For the text-containing cell, return its midpoint in [X, Y] coordinate format. 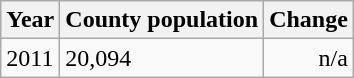
n/a [309, 58]
20,094 [162, 58]
2011 [30, 58]
Change [309, 20]
Year [30, 20]
County population [162, 20]
